Identify which cell holds the provided text, then report its [x, y] central coordinate. 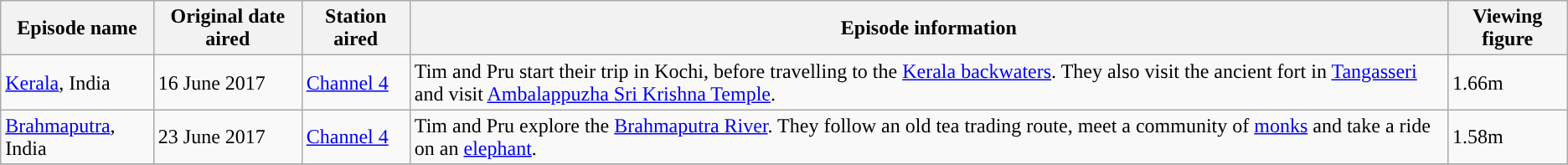
Episode information [928, 28]
23 June 2017 [228, 137]
16 June 2017 [228, 82]
Episode name [77, 28]
Original date aired [228, 28]
1.66m [1508, 82]
Brahmaputra, India [77, 137]
Viewing figure [1508, 28]
Kerala, India [77, 82]
Tim and Pru explore the Brahmaputra River. They follow an old tea trading route, meet a community of monks and take a ride on an elephant. [928, 137]
Station aired [355, 28]
1.58m [1508, 137]
